Determine the (X, Y) coordinate at the center of the cell enclosing the given text.  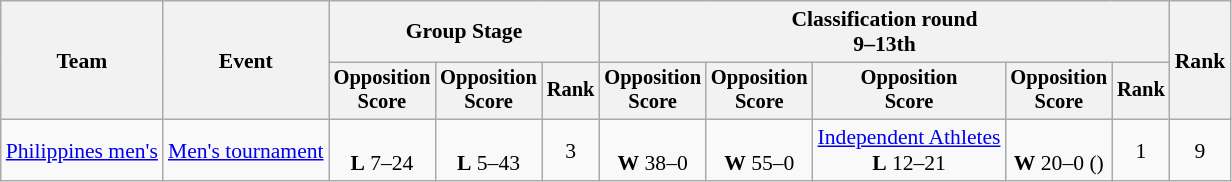
Group Stage (464, 32)
Team (82, 60)
9 (1200, 150)
W 55–0 (760, 150)
1 (1141, 150)
W 38–0 (652, 150)
L 7–24 (382, 150)
Independent AthletesL 12–21 (910, 150)
Philippines men's (82, 150)
3 (571, 150)
Event (246, 60)
Men's tournament (246, 150)
W 20–0 () (1060, 150)
L 5–43 (488, 150)
Classification round9–13th (884, 32)
